For the text-containing cell, return its midpoint in [X, Y] coordinate format. 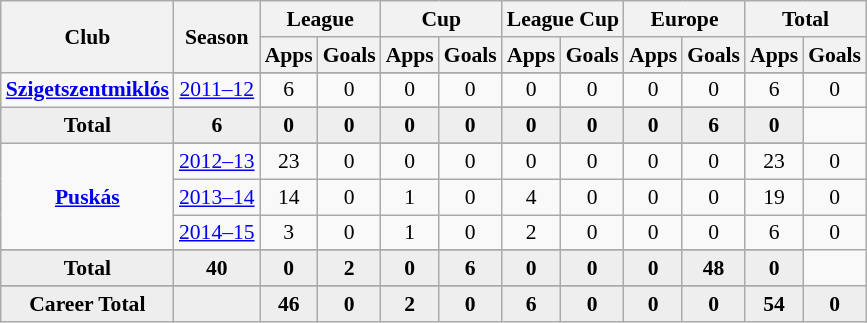
3 [289, 233]
2013–14 [217, 197]
40 [217, 269]
Club [88, 36]
2011–12 [217, 90]
Career Total [88, 304]
48 [714, 269]
14 [289, 197]
Szigetszentmiklós [88, 90]
46 [289, 304]
Cup [442, 19]
Europe [684, 19]
2014–15 [217, 233]
League Cup [563, 19]
Puskás [88, 198]
4 [532, 197]
2012–13 [217, 162]
54 [774, 304]
19 [774, 197]
Season [217, 36]
League [320, 19]
